Pinpoint the cell where the given text exists, returning its (x, y) midpoint coordinate. 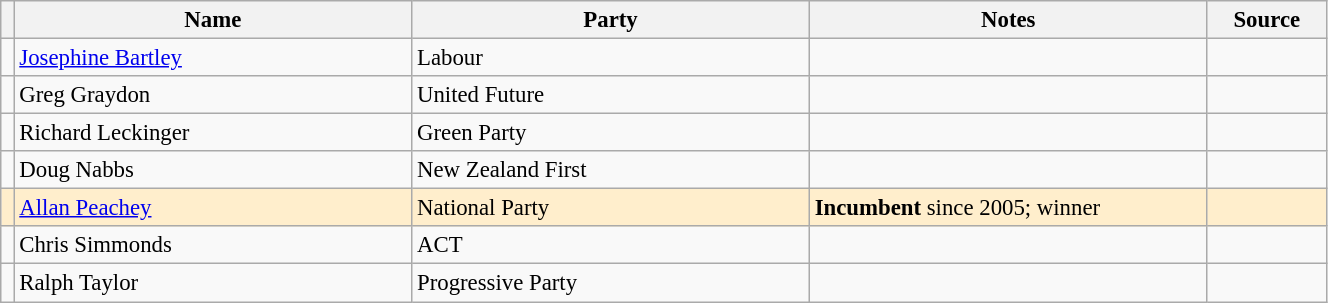
ACT (611, 245)
Ralph Taylor (213, 283)
Source (1266, 20)
Chris Simmonds (213, 245)
Green Party (611, 133)
Incumbent since 2005; winner (1008, 208)
Progressive Party (611, 283)
Josephine Bartley (213, 58)
National Party (611, 208)
United Future (611, 95)
Notes (1008, 20)
Party (611, 20)
Richard Leckinger (213, 133)
Labour (611, 58)
Doug Nabbs (213, 170)
New Zealand First (611, 170)
Greg Graydon (213, 95)
Allan Peachey (213, 208)
Name (213, 20)
